For the text-containing cell, return its midpoint in (X, Y) coordinate format. 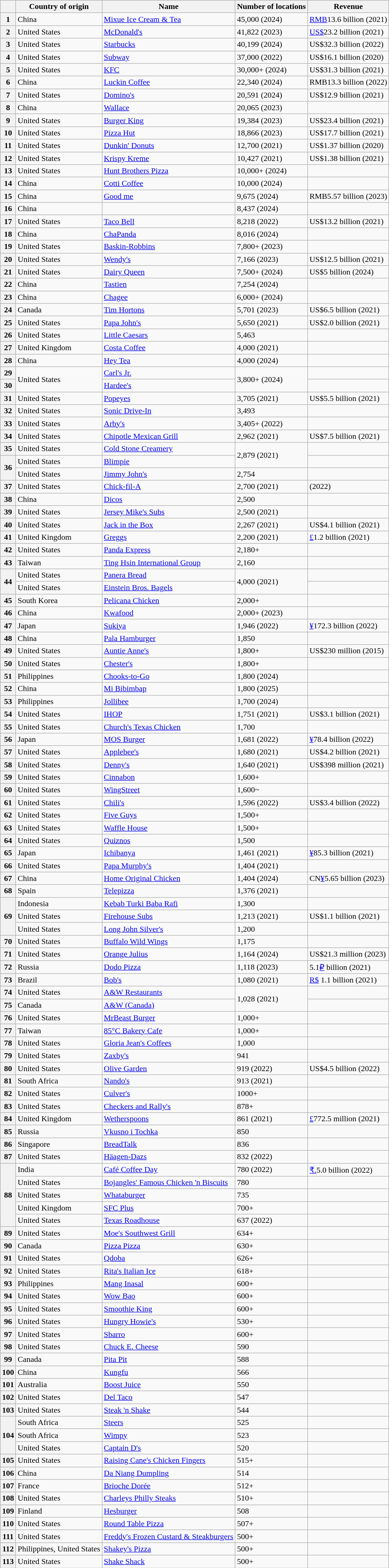
9,675 (2024) (271, 196)
47 (8, 626)
Chili's (169, 803)
34 (8, 436)
20,065 (2023) (271, 108)
836 (271, 1144)
Arby's (169, 424)
WingStreet (169, 790)
Kebab Turki Baba Rafi (169, 903)
514 (271, 1473)
Boost Juice (169, 1385)
(2022) (348, 487)
11 (8, 145)
US$5.5 billion (2021) (348, 398)
17 (8, 221)
Shake Shack (169, 1561)
Pala Hamburger (169, 638)
79 (8, 1056)
626+ (271, 1258)
US$23.4 billion (2021) (348, 120)
12,700 (2021) (271, 145)
Mi Bibimbap (169, 689)
20 (8, 259)
55 (8, 727)
Sbarro (169, 1334)
64 (8, 840)
2,160 (271, 563)
8 (8, 108)
Buffalo Wild Wings (169, 941)
7,800+ (2023) (271, 247)
21 (8, 272)
US$1.38 billion (2021) (348, 158)
Hunt Brothers Pizza (169, 171)
33 (8, 424)
KFC (169, 70)
507+ (271, 1524)
82 (8, 1094)
¥78.4 billion (2022) (348, 739)
2,200 (2021) (271, 537)
1,404 (2024) (271, 878)
91 (8, 1258)
71 (8, 954)
Olive Garden (169, 1068)
Qdoba (169, 1258)
Country of origin (59, 7)
523 (271, 1435)
Cotti Coffee (169, 184)
36 (8, 468)
1,200 (271, 929)
30,000+ (2024) (271, 70)
Greggs (169, 537)
3,800+ (2024) (271, 379)
3,493 (271, 411)
32 (8, 411)
19,384 (2023) (271, 120)
Panera Bread (169, 575)
49 (8, 651)
26 (8, 335)
Indonesia (59, 903)
Zaxby's (169, 1056)
6,000+ (2024) (271, 297)
40,199 (2024) (271, 44)
Waffle House (169, 828)
8,218 (2022) (271, 221)
Pizza Hut (169, 133)
76 (8, 1018)
£1.2 billion (2021) (348, 537)
100 (8, 1372)
61 (8, 803)
Papa Murphy's (169, 866)
566 (271, 1372)
Chagee (169, 297)
634+ (271, 1233)
US$31.3 billion (2021) (348, 70)
941 (271, 1056)
US$4.1 billion (2021) (348, 524)
Papa John's (169, 322)
2,500 (271, 499)
25 (8, 322)
86 (8, 1144)
Pelicana Chicken (169, 600)
70 (8, 941)
92 (8, 1271)
10,000 (2024) (271, 184)
South Korea (59, 600)
3,405+ (2022) (271, 424)
95 (8, 1309)
Vkusno i Tochka (169, 1132)
R$ 1.1 billion (2021) (348, 980)
Dairy Queen (169, 272)
52 (8, 689)
107 (8, 1486)
44 (8, 582)
Wow Bao (169, 1296)
22 (8, 284)
Bojangles' Famous Chicken 'n Biscuits (169, 1183)
France (59, 1486)
9 (8, 120)
Hungry Howie's (169, 1321)
2,879 (2021) (271, 455)
Texas Roadhouse (169, 1220)
58 (8, 764)
850 (271, 1132)
54 (8, 714)
35 (8, 449)
Church's Texas Chicken (169, 727)
544 (271, 1410)
56 (8, 739)
10,000+ (2024) (271, 171)
A&W (Canada) (169, 1005)
Carl's Jr. (169, 373)
SFC Plus (169, 1208)
Dicos (169, 499)
Wimpy (169, 1435)
67 (8, 878)
78 (8, 1043)
1,080 (2021) (271, 980)
Sonic Drive-In (169, 411)
87 (8, 1157)
48 (8, 638)
RMB13.6 billion (2021) (348, 19)
Chipotle Mexican Grill (169, 436)
Chick-fil-A (169, 487)
96 (8, 1321)
Checkers and Rally's (169, 1106)
88 (8, 1195)
Smoothie King (169, 1309)
Mixue Ice Cream & Tea (169, 19)
Häagen-Dazs (169, 1157)
1,751 (2021) (271, 714)
CN¥5.65 billion (2023) (348, 878)
Burger King (169, 120)
69 (8, 916)
MrBeast Burger (169, 1018)
65 (8, 853)
10,427 (2021) (271, 158)
2,500 (2021) (271, 512)
1,946 (2022) (271, 626)
BreadTalk (169, 1144)
Jersey Mike's Subs (169, 512)
Telepizza (169, 891)
525 (271, 1423)
Good me (169, 196)
1,700 (271, 727)
US$6.5 billion (2021) (348, 310)
McDonald's (169, 32)
Ting Hsin International Group (169, 563)
547 (271, 1397)
1 (8, 19)
832 (2022) (271, 1157)
Pizza Pizza (169, 1246)
919 (2022) (271, 1068)
Jimmy John's (169, 474)
US$32.3 billion (2022) (348, 44)
1,376 (2021) (271, 891)
590 (271, 1347)
Panda Express (169, 550)
42 (8, 550)
India (59, 1170)
16 (8, 209)
Whataburger (169, 1195)
Popeyes (169, 398)
Jack in the Box (169, 524)
Del Taco (169, 1397)
Charleys Philly Steaks (169, 1498)
89 (8, 1233)
90 (8, 1246)
1,500 (271, 840)
2,754 (271, 474)
103 (8, 1410)
Freddy's Frozen Custard & Steakburgers (169, 1536)
2,180+ (271, 550)
53 (8, 701)
1,640 (2021) (271, 764)
24 (8, 310)
1,800 (2025) (271, 689)
31 (8, 398)
Ichibanya (169, 853)
10 (8, 133)
112 (8, 1549)
1000+ (271, 1094)
MOS Burger (169, 739)
US$2.0 billion (2021) (348, 322)
102 (8, 1397)
45,000 (2024) (271, 19)
106 (8, 1473)
ChaPanda (169, 234)
1,700 (2024) (271, 701)
US$5 billion (2024) (348, 272)
Einstein Bros. Bagels (169, 588)
63 (8, 828)
Gloria Jean's Coffees (169, 1043)
2,962 (2021) (271, 436)
Nando's (169, 1081)
1,800 (2024) (271, 676)
520 (271, 1448)
66 (8, 866)
111 (8, 1536)
637 (2022) (271, 1220)
Domino's (169, 95)
Hesburger (169, 1511)
US$1.1 billion (2021) (348, 916)
US$1.37 billion (2020) (348, 145)
94 (8, 1296)
Pita Pit (169, 1359)
530+ (271, 1321)
1,461 (2021) (271, 853)
Wetherspoons (169, 1119)
588 (271, 1359)
37,000 (2022) (271, 57)
735 (271, 1195)
RMB13.3 billion (2022) (348, 82)
12 (8, 158)
Quiznos (169, 840)
550 (271, 1385)
Cinnabon (169, 777)
23 (8, 297)
512+ (271, 1486)
1,164 (2024) (271, 954)
Auntie Anne's (169, 651)
913 (2021) (271, 1081)
2,000+ (271, 600)
75 (8, 1005)
84 (8, 1119)
1,680 (2021) (271, 752)
Rita's Italian Ice (169, 1271)
£772.5 million (2021) (348, 1119)
Hardee's (169, 386)
Long John Silver's (169, 929)
618+ (271, 1271)
46 (8, 613)
₹.5.0 billion (2022) (348, 1170)
1,000 (271, 1043)
A&W Restaurants (169, 992)
2,267 (2021) (271, 524)
68 (8, 891)
85 (8, 1132)
1,175 (271, 941)
Singapore (59, 1144)
73 (8, 980)
Dodo Pizza (169, 967)
50 (8, 664)
Kwafood (169, 613)
Orange Julius (169, 954)
US$7.5 billion (2021) (348, 436)
30 (8, 386)
38 (8, 499)
Subway (169, 57)
1,600+ (271, 777)
19 (8, 247)
US$230 million (2015) (348, 651)
510+ (271, 1498)
Café Coffee Day (169, 1170)
8,437 (2024) (271, 209)
20,591 (2024) (271, 95)
5 (8, 70)
Da Niang Dumpling (169, 1473)
22,340 (2024) (271, 82)
Chester's (169, 664)
3 (8, 44)
Moe's Southwest Grill (169, 1233)
93 (8, 1284)
Spain (59, 891)
Shakey's Pizza (169, 1549)
99 (8, 1359)
8,016 (2024) (271, 234)
RMB5.57 billion (2023) (348, 196)
41,822 (2023) (271, 32)
113 (8, 1561)
US$4.2 billion (2021) (348, 752)
7,254 (2024) (271, 284)
2,000+ (2023) (271, 613)
39 (8, 512)
108 (8, 1498)
Applebee's (169, 752)
27 (8, 348)
Jollibee (169, 701)
7,500+ (2024) (271, 272)
US$17.7 billion (2021) (348, 133)
62 (8, 815)
US$4.5 billion (2022) (348, 1068)
6 (8, 82)
US$13.2 billion (2021) (348, 221)
81 (8, 1081)
Brioche Dorée (169, 1486)
Raising Cane's Chicken Fingers (169, 1460)
Taco Bell (169, 221)
Finland (59, 1511)
¥85.3 billion (2021) (348, 853)
4 (8, 57)
Philippines, United States (59, 1549)
5,650 (2021) (271, 322)
Dunkin' Donuts (169, 145)
515+ (271, 1460)
Tim Hortons (169, 310)
59 (8, 777)
74 (8, 992)
1,118 (2023) (271, 967)
7,166 (2023) (271, 259)
Captain D's (169, 1448)
Sukiya (169, 626)
3,705 (2021) (271, 398)
Baskin-Robbins (169, 247)
72 (8, 967)
2 (8, 32)
105 (8, 1460)
¥172.3 billion (2022) (348, 626)
Little Caesars (169, 335)
US$21.3 million (2023) (348, 954)
US$23.2 billion (2021) (348, 32)
1,300 (271, 903)
2,700 (2021) (271, 487)
43 (8, 563)
101 (8, 1385)
1,850 (271, 638)
5,463 (271, 335)
15 (8, 196)
104 (8, 1435)
98 (8, 1347)
Hey Tea (169, 360)
US$12.9 billion (2021) (348, 95)
13 (8, 171)
41 (8, 537)
630+ (271, 1246)
Five Guys (169, 815)
85°C Bakery Cafe (169, 1030)
Tastien (169, 284)
Number of locations (271, 7)
Luckin Coffee (169, 82)
Brazil (59, 980)
40 (8, 524)
60 (8, 790)
Chuck E. Cheese (169, 1347)
77 (8, 1030)
Steak 'n Shake (169, 1410)
Wallace (169, 108)
1,028 (2021) (271, 999)
45 (8, 600)
US$3.4 billion (2022) (348, 803)
Costa Coffee (169, 348)
Revenue (348, 7)
US$398 million (2021) (348, 764)
18 (8, 234)
US$16.1 billion (2020) (348, 57)
29 (8, 373)
7 (8, 95)
Kungfu (169, 1372)
1,681 (2022) (271, 739)
Home Original Chicken (169, 878)
Cold Stone Creamery (169, 449)
109 (8, 1511)
780 (271, 1183)
878+ (271, 1106)
5,701 (2023) (271, 310)
Denny's (169, 764)
4,000 (2024) (271, 360)
18,866 (2023) (271, 133)
Wendy's (169, 259)
14 (8, 184)
1,600~ (271, 790)
Steers (169, 1423)
110 (8, 1524)
1,596 (2022) (271, 803)
37 (8, 487)
28 (8, 360)
780 (2022) (271, 1170)
700+ (271, 1208)
US$3.1 billion (2021) (348, 714)
Krispy Kreme (169, 158)
861 (2021) (271, 1119)
57 (8, 752)
Chooks-to-Go (169, 676)
83 (8, 1106)
80 (8, 1068)
Blimpie (169, 461)
Round Table Pizza (169, 1524)
Culver's (169, 1094)
US$12.5 billion (2021) (348, 259)
5.1₽ billion (2021) (348, 967)
Mang Inasal (169, 1284)
Bob's (169, 980)
51 (8, 676)
Firehouse Subs (169, 916)
Starbucks (169, 44)
1,213 (2021) (271, 916)
508 (271, 1511)
IHOP (169, 714)
Name (169, 7)
Australia (59, 1385)
1,404 (2021) (271, 866)
97 (8, 1334)
